Provide the (x, y) coordinate of the cell's center where the given text is located.  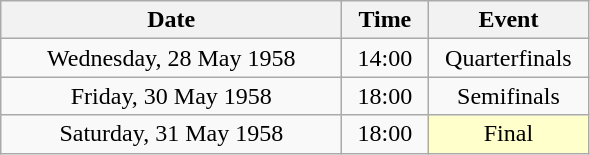
Final (508, 134)
Date (172, 20)
Event (508, 20)
14:00 (385, 58)
Wednesday, 28 May 1958 (172, 58)
Quarterfinals (508, 58)
Semifinals (508, 96)
Saturday, 31 May 1958 (172, 134)
Time (385, 20)
Friday, 30 May 1958 (172, 96)
